Scan for the cell matching the given text and deliver its [X, Y] coordinate at center. 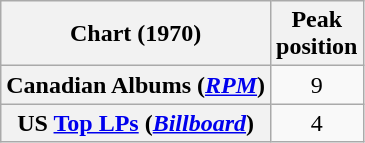
Peakposition [317, 34]
Canadian Albums (RPM) [136, 85]
4 [317, 123]
9 [317, 85]
US Top LPs (Billboard) [136, 123]
Chart (1970) [136, 34]
